Pinpoint the cell where the given text exists, returning its [x, y] midpoint coordinate. 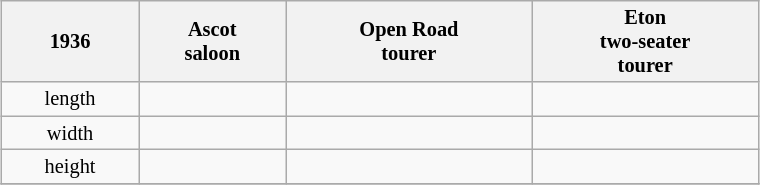
1936 [70, 41]
height [70, 166]
width [70, 133]
Open Roadtourer [409, 41]
Ascotsaloon [212, 41]
Etontwo-seatertourer [646, 41]
length [70, 99]
